Find where the given text appears and provide that cell's center as (X, Y) coordinate. 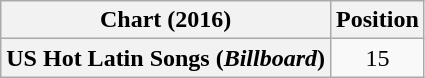
Chart (2016) (166, 20)
US Hot Latin Songs (Billboard) (166, 58)
Position (378, 20)
15 (378, 58)
